Provide the (X, Y) coordinate of the cell's center where the given text is located.  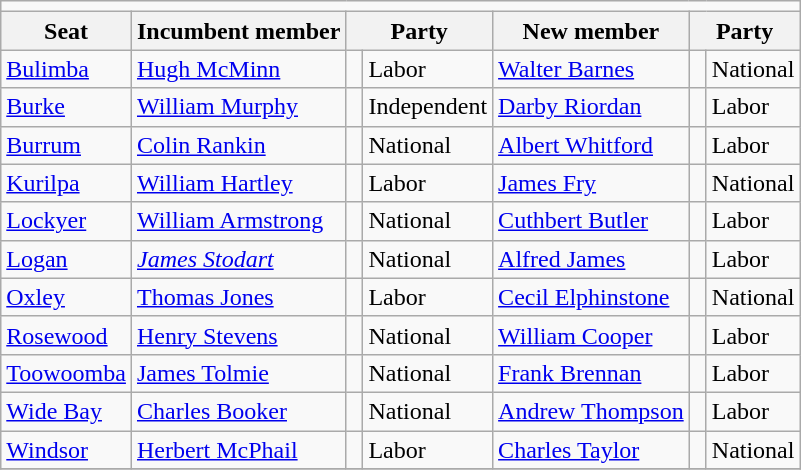
Frank Brennan (592, 373)
Darby Riordan (592, 107)
Thomas Jones (238, 297)
Hugh McMinn (238, 69)
James Stodart (238, 259)
Seat (66, 31)
William Cooper (592, 335)
Incumbent member (238, 31)
Bulimba (66, 69)
James Tolmie (238, 373)
Henry Stevens (238, 335)
William Hartley (238, 183)
Andrew Thompson (592, 411)
Lockyer (66, 221)
Windsor (66, 449)
James Fry (592, 183)
Independent (428, 107)
Cecil Elphinstone (592, 297)
Wide Bay (66, 411)
Charles Taylor (592, 449)
William Armstrong (238, 221)
Burke (66, 107)
Colin Rankin (238, 145)
Walter Barnes (592, 69)
Herbert McPhail (238, 449)
Oxley (66, 297)
William Murphy (238, 107)
Alfred James (592, 259)
Albert Whitford (592, 145)
New member (592, 31)
Burrum (66, 145)
Charles Booker (238, 411)
Logan (66, 259)
Kurilpa (66, 183)
Toowoomba (66, 373)
Rosewood (66, 335)
Cuthbert Butler (592, 221)
